Search for the cell housing the specified text and yield its [x, y] center coordinate. 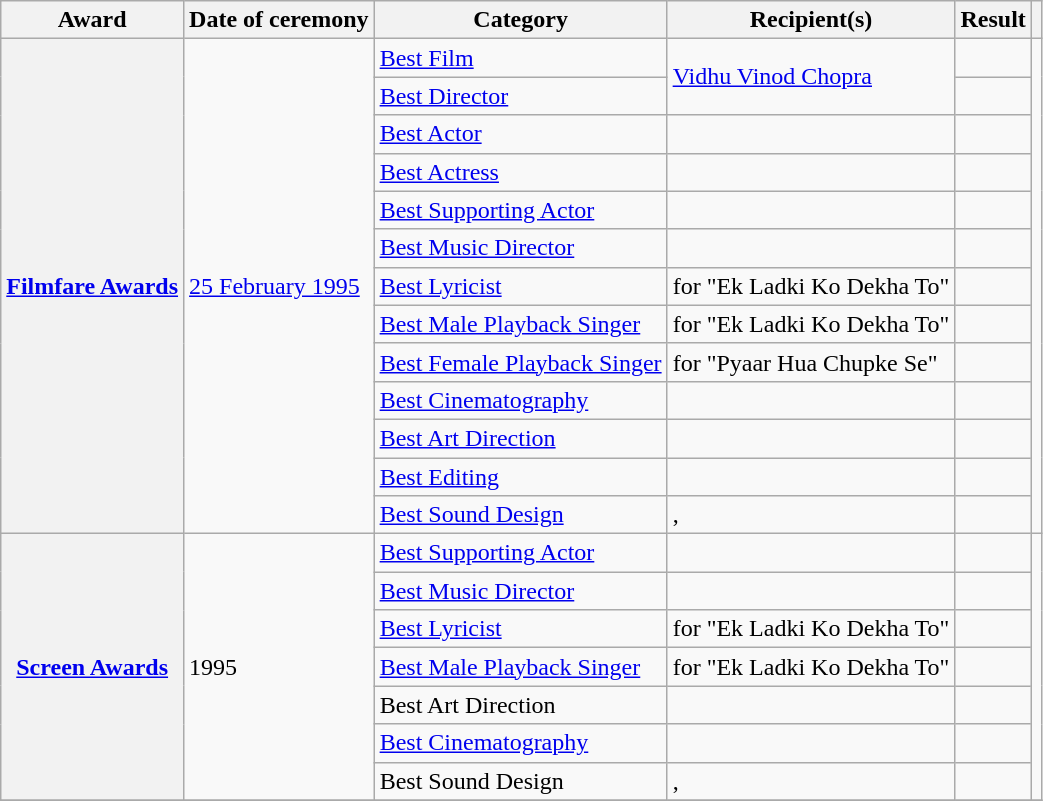
1995 [280, 667]
Date of ceremony [280, 20]
Screen Awards [92, 667]
Best Editing [520, 477]
Best Film [520, 58]
Vidhu Vinod Chopra [811, 77]
Best Director [520, 96]
Best Actor [520, 134]
for "Pyaar Hua Chupke Se" [811, 362]
Category [520, 20]
Recipient(s) [811, 20]
25 February 1995 [280, 286]
Best Actress [520, 172]
Filmfare Awards [92, 286]
Award [92, 20]
Best Female Playback Singer [520, 362]
Result [993, 20]
